From the cell containing the given text, extract its center point as [X, Y] coordinate. 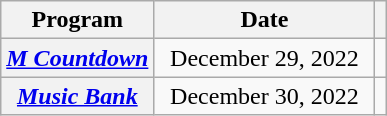
December 29, 2022 [264, 58]
December 30, 2022 [264, 96]
Program [78, 20]
Music Bank [78, 96]
M Countdown [78, 58]
Date [264, 20]
